Pinpoint the cell where the given text exists, returning its (x, y) midpoint coordinate. 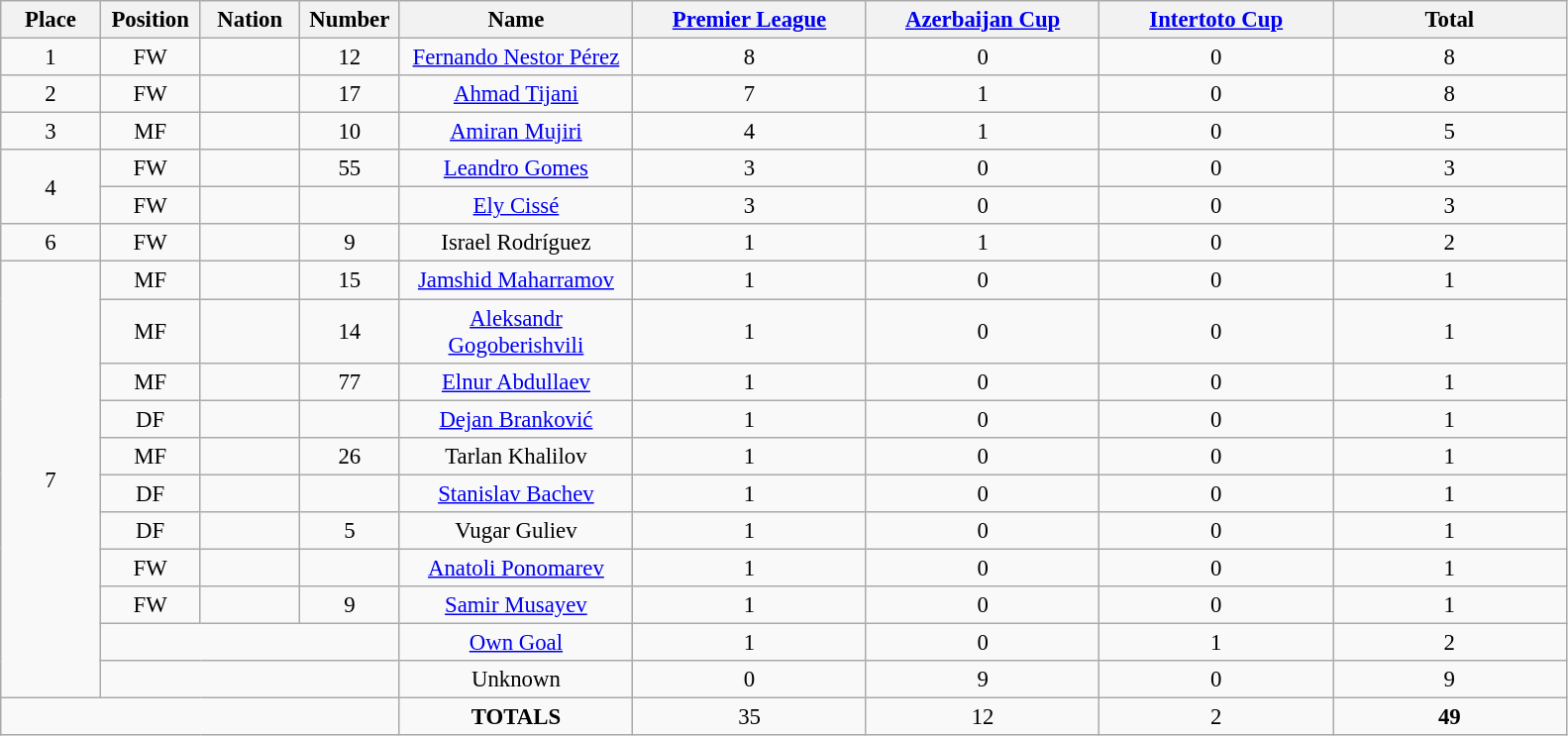
Vugar Guliev (516, 531)
Own Goal (516, 642)
17 (351, 94)
Tarlan Khalilov (516, 456)
Fernando Nestor Pérez (516, 57)
Nation (250, 20)
Samir Musayev (516, 605)
Jamshid Maharramov (516, 280)
10 (351, 132)
Israel Rodríguez (516, 243)
35 (750, 717)
Premier League (750, 20)
49 (1450, 717)
55 (351, 168)
TOTALS (516, 717)
Anatoli Ponomarev (516, 568)
Name (516, 20)
14 (351, 331)
Dejan Branković (516, 419)
Aleksandr Gogoberishvili (516, 331)
Ely Cissé (516, 206)
Place (52, 20)
Azerbaijan Cup (983, 20)
Number (351, 20)
15 (351, 280)
Unknown (516, 680)
6 (52, 243)
Intertoto Cup (1216, 20)
77 (351, 381)
Stanislav Bachev (516, 493)
Elnur Abdullaev (516, 381)
Amiran Mujiri (516, 132)
Position (151, 20)
Total (1450, 20)
Leandro Gomes (516, 168)
Ahmad Tijani (516, 94)
26 (351, 456)
